Find where the given text appears and provide that cell's center as [X, Y] coordinate. 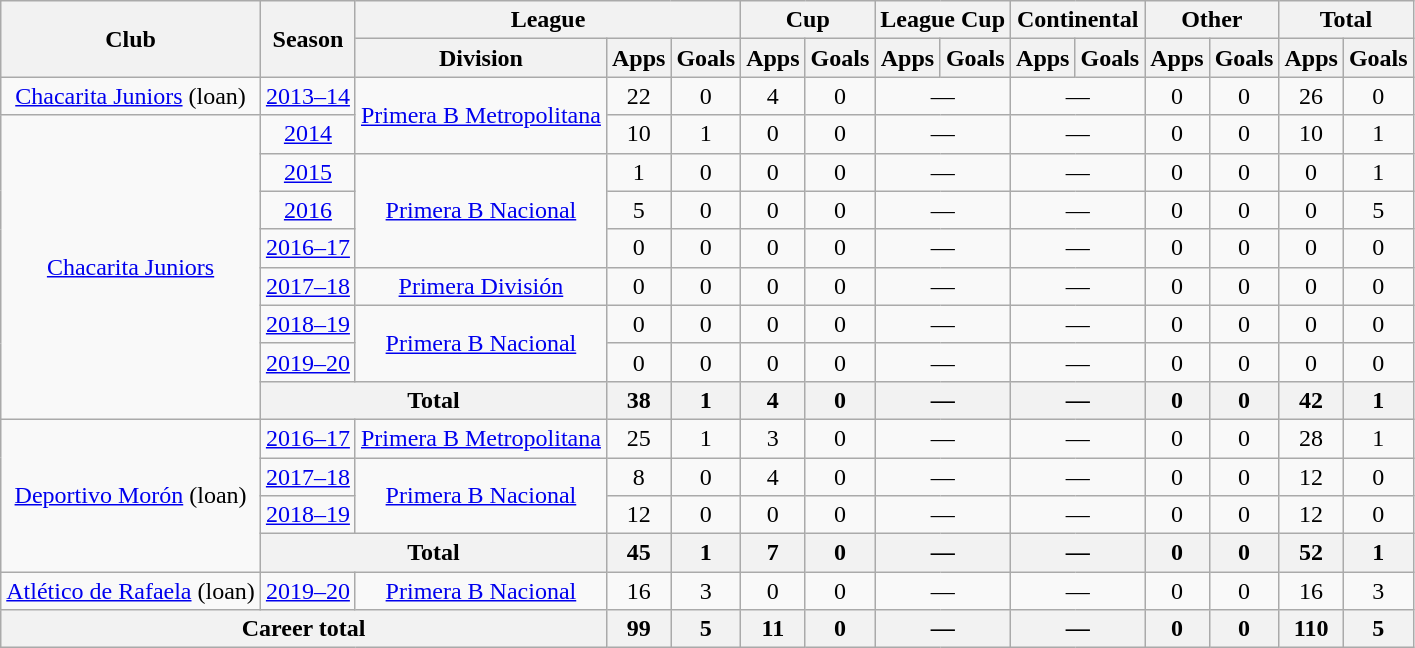
2015 [308, 172]
Other [1212, 20]
99 [638, 629]
Season [308, 39]
8 [638, 477]
Cup [808, 20]
22 [638, 96]
Deportivo Morón (loan) [131, 495]
Atlético de Rafaela (loan) [131, 591]
Continental [1078, 20]
Career total [304, 629]
26 [1311, 96]
38 [638, 400]
42 [1311, 400]
52 [1311, 553]
Primera División [480, 286]
2016 [308, 210]
League Cup [943, 20]
Division [480, 58]
2013–14 [308, 96]
45 [638, 553]
League [548, 20]
2014 [308, 134]
7 [773, 553]
Club [131, 39]
Chacarita Juniors [131, 267]
28 [1311, 438]
25 [638, 438]
110 [1311, 629]
11 [773, 629]
Chacarita Juniors (loan) [131, 96]
